Detect which cell encompasses the target text, then output its [x, y] center coordinate. 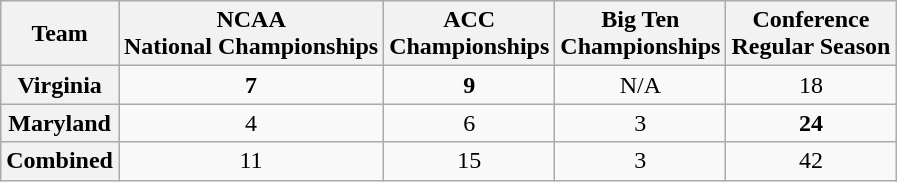
15 [470, 161]
Team [60, 34]
24 [811, 123]
4 [250, 123]
42 [811, 161]
ACC Championships [470, 34]
Big Ten Championships [640, 34]
Virginia [60, 85]
ConferenceRegular Season [811, 34]
9 [470, 85]
6 [470, 123]
Maryland [60, 123]
NCAANational Championships [250, 34]
18 [811, 85]
11 [250, 161]
Combined [60, 161]
N/A [640, 85]
7 [250, 85]
